Determine the [x, y] coordinate at the center of the cell enclosing the given text.  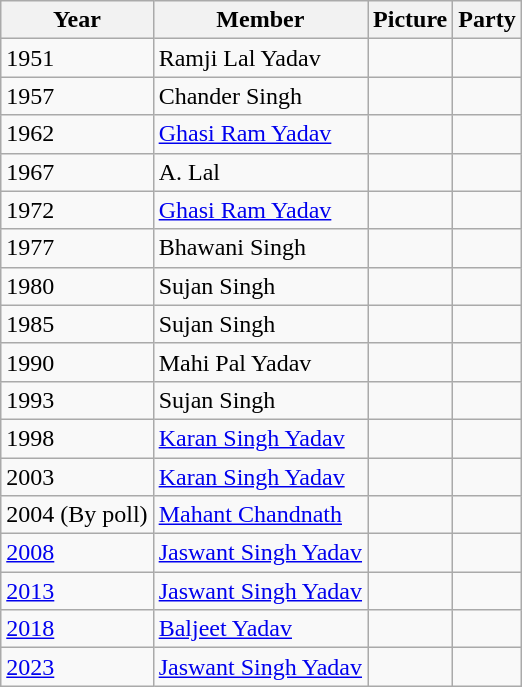
2013 [77, 591]
Bhawani Singh [260, 248]
Member [260, 20]
A. Lal [260, 172]
Chander Singh [260, 96]
Picture [410, 20]
2018 [77, 629]
Party [487, 20]
1998 [77, 438]
1977 [77, 248]
1985 [77, 324]
1957 [77, 96]
1980 [77, 286]
1962 [77, 134]
Baljeet Yadav [260, 629]
1993 [77, 400]
Year [77, 20]
1951 [77, 58]
1967 [77, 172]
2008 [77, 553]
Ramji Lal Yadav [260, 58]
2003 [77, 477]
2023 [77, 667]
Mahant Chandnath [260, 515]
1972 [77, 210]
Mahi Pal Yadav [260, 362]
1990 [77, 362]
2004 (By poll) [77, 515]
